Extract the [X, Y] coordinate from the center of the cell holding the provided text.  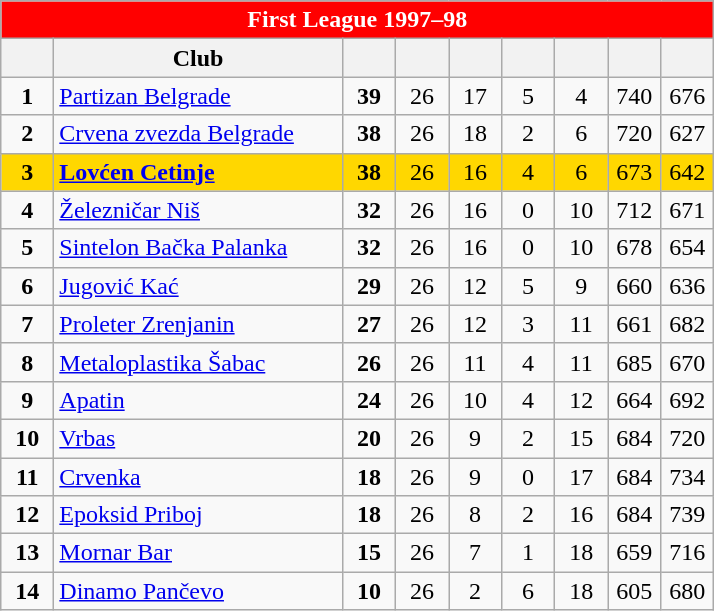
664 [634, 400]
682 [688, 324]
Vrbas [198, 438]
739 [688, 515]
712 [634, 210]
Apatin [198, 400]
Železničar Niš [198, 210]
20 [368, 438]
Club [198, 58]
13 [28, 553]
39 [368, 96]
Epoksid Priboj [198, 515]
Mornar Bar [198, 553]
678 [634, 248]
642 [688, 172]
24 [368, 400]
716 [688, 553]
27 [368, 324]
670 [688, 362]
676 [688, 96]
673 [634, 172]
Crvena zvezda Belgrade [198, 134]
671 [688, 210]
636 [688, 286]
660 [634, 286]
692 [688, 400]
Crvenka [198, 477]
680 [688, 591]
Metaloplastika Šabac [198, 362]
605 [634, 591]
654 [688, 248]
Dinamo Pančevo [198, 591]
14 [28, 591]
659 [634, 553]
Proleter Zrenjanin [198, 324]
Sintelon Bačka Palanka [198, 248]
661 [634, 324]
Jugović Kać [198, 286]
Partizan Belgrade [198, 96]
29 [368, 286]
685 [634, 362]
734 [688, 477]
627 [688, 134]
Lovćen Cetinje [198, 172]
740 [634, 96]
First League 1997–98 [358, 20]
